Detect which cell encompasses the target text, then output its [X, Y] center coordinate. 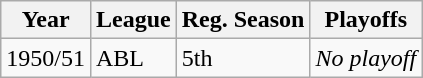
Playoffs [366, 20]
ABL [133, 58]
League [133, 20]
No playoff [366, 58]
Year [46, 20]
1950/51 [46, 58]
Reg. Season [243, 20]
5th [243, 58]
